Output the (X, Y) coordinate of the center of the cell containing the given text.  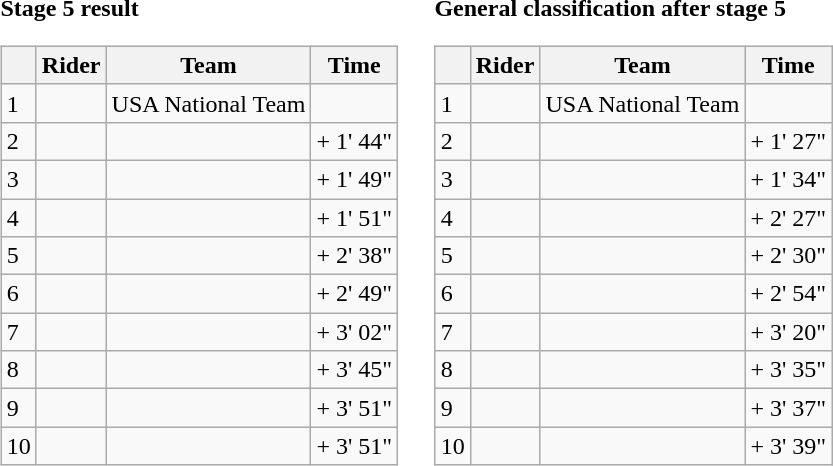
+ 3' 20" (788, 332)
+ 3' 39" (788, 446)
+ 2' 38" (354, 256)
+ 3' 37" (788, 408)
+ 3' 45" (354, 370)
+ 1' 34" (788, 179)
+ 2' 27" (788, 217)
+ 2' 30" (788, 256)
+ 1' 51" (354, 217)
+ 1' 27" (788, 141)
+ 3' 02" (354, 332)
+ 1' 44" (354, 141)
+ 3' 35" (788, 370)
+ 2' 54" (788, 294)
+ 2' 49" (354, 294)
+ 1' 49" (354, 179)
